Extract the (X, Y) coordinate from the center of the cell holding the provided text.  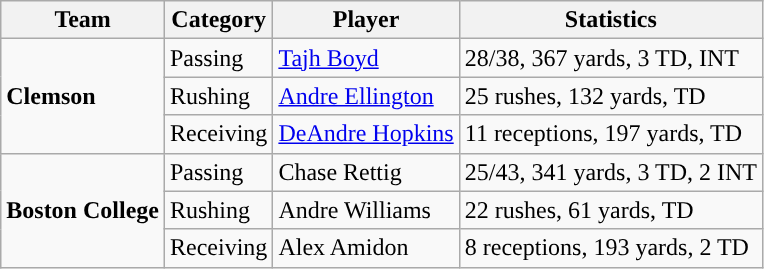
Tajh Boyd (366, 58)
Team (83, 20)
Chase Rettig (366, 172)
28/38, 367 yards, 3 TD, INT (610, 58)
25/43, 341 yards, 3 TD, 2 INT (610, 172)
8 receptions, 193 yards, 2 TD (610, 248)
Clemson (83, 96)
Player (366, 20)
DeAndre Hopkins (366, 134)
22 rushes, 61 yards, TD (610, 210)
Alex Amidon (366, 248)
Andre Ellington (366, 96)
Andre Williams (366, 210)
Statistics (610, 20)
25 rushes, 132 yards, TD (610, 96)
Boston College (83, 210)
Category (218, 20)
11 receptions, 197 yards, TD (610, 134)
